Extract the (x, y) coordinate from the center of the cell holding the provided text.  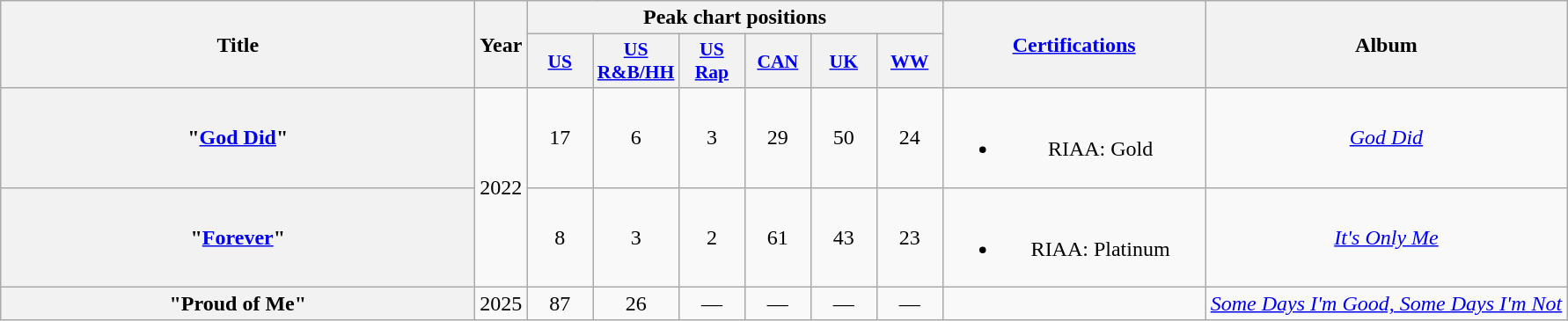
23 (910, 237)
US (560, 62)
USRap (711, 62)
17 (560, 137)
Peak chart positions (735, 18)
"God Did" (238, 137)
Certifications (1073, 44)
God Did (1387, 137)
UK (843, 62)
USR&B/HH (636, 62)
50 (843, 137)
26 (636, 303)
It's Only Me (1387, 237)
Year (502, 44)
43 (843, 237)
8 (560, 237)
Title (238, 44)
61 (778, 237)
24 (910, 137)
2025 (502, 303)
87 (560, 303)
29 (778, 137)
Some Days I'm Good, Some Days I'm Not (1387, 303)
"Proud of Me" (238, 303)
WW (910, 62)
CAN (778, 62)
2022 (502, 187)
2 (711, 237)
RIAA: Gold (1073, 137)
RIAA: Platinum (1073, 237)
6 (636, 137)
Album (1387, 44)
"Forever" (238, 237)
